Scan for the cell matching the given text and deliver its [X, Y] coordinate at center. 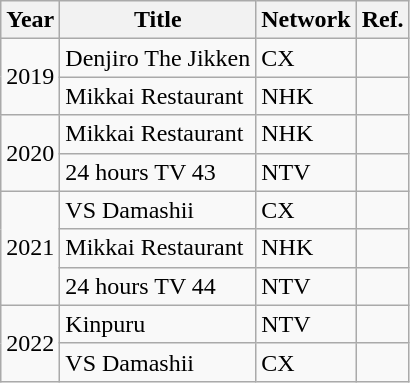
Denjiro The Jikken [158, 58]
24 hours TV 44 [158, 286]
2022 [30, 343]
Network [306, 20]
2019 [30, 77]
2021 [30, 248]
24 hours TV 43 [158, 172]
Title [158, 20]
Ref. [382, 20]
Kinpuru [158, 324]
2020 [30, 153]
Year [30, 20]
